Pinpoint the cell where the given text exists, returning its (X, Y) midpoint coordinate. 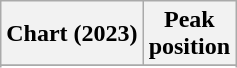
Chart (2023) (72, 34)
Peakposition (189, 34)
